Detect which cell encompasses the target text, then output its (x, y) center coordinate. 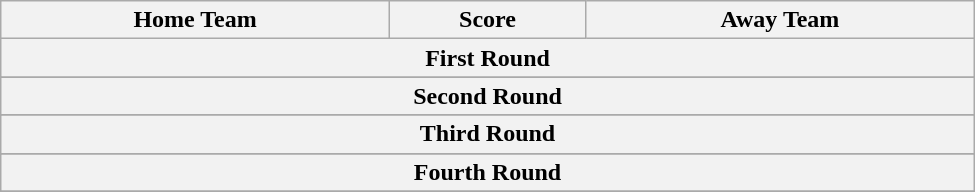
First Round (488, 58)
Fourth Round (488, 172)
Score (487, 20)
Third Round (488, 134)
Away Team (780, 20)
Home Team (196, 20)
Second Round (488, 96)
